Return the [x, y] coordinate for the center point of the cell that contains the specified text.  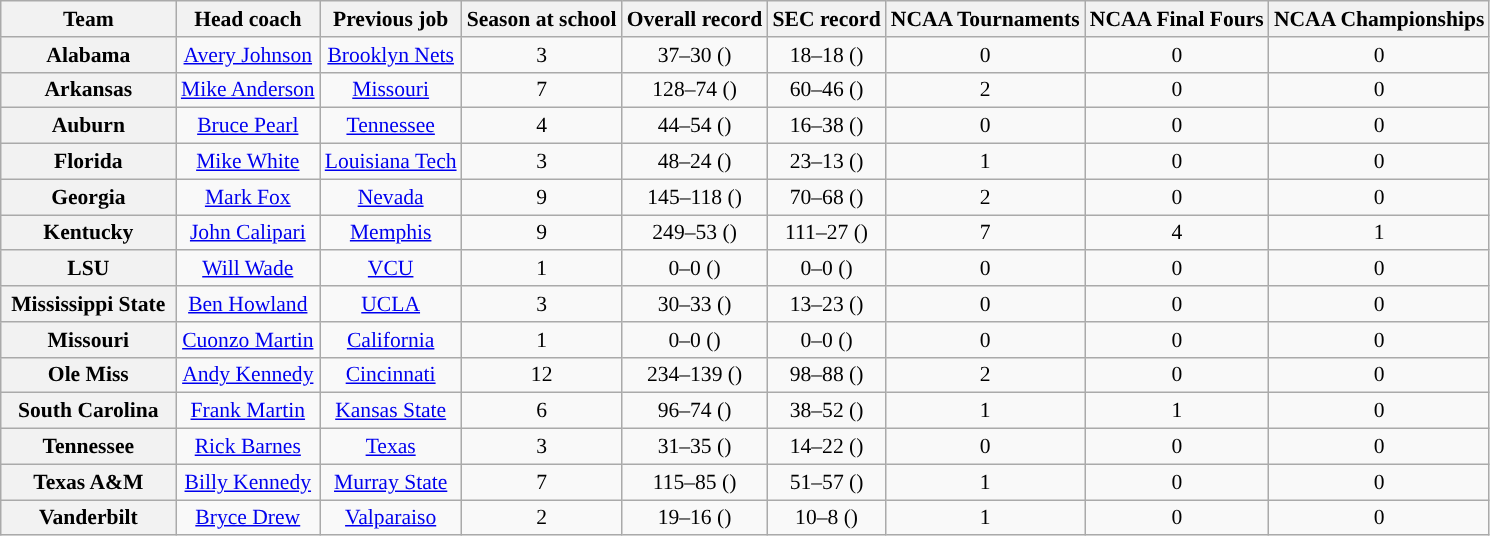
Bruce Pearl [248, 126]
SEC record [826, 19]
16–38 () [826, 126]
Season at school [542, 19]
Andy Kennedy [248, 375]
Alabama [88, 55]
NCAA Championships [1380, 19]
51–57 () [826, 482]
Mississippi State [88, 304]
Overall record [695, 19]
Frank Martin [248, 411]
California [391, 340]
Brooklyn Nets [391, 55]
Murray State [391, 482]
98–88 () [826, 375]
111–27 () [826, 233]
Valparaiso [391, 518]
Cincinnati [391, 375]
Mark Fox [248, 197]
Previous job [391, 19]
115–85 () [695, 482]
6 [542, 411]
Auburn [88, 126]
Arkansas [88, 90]
Texas [391, 447]
NCAA Final Fours [1177, 19]
10–8 () [826, 518]
37–30 () [695, 55]
128–74 () [695, 90]
234–139 () [695, 375]
23–13 () [826, 162]
UCLA [391, 304]
38–52 () [826, 411]
249–53 () [695, 233]
Mike White [248, 162]
Ole Miss [88, 375]
48–24 () [695, 162]
Florida [88, 162]
Cuonzo Martin [248, 340]
Georgia [88, 197]
John Calipari [248, 233]
Louisiana Tech [391, 162]
30–33 () [695, 304]
VCU [391, 269]
19–16 () [695, 518]
Memphis [391, 233]
12 [542, 375]
Billy Kennedy [248, 482]
Ben Howland [248, 304]
Rick Barnes [248, 447]
Kansas State [391, 411]
Team [88, 19]
31–35 () [695, 447]
Mike Anderson [248, 90]
18–18 () [826, 55]
Bryce Drew [248, 518]
Kentucky [88, 233]
Will Wade [248, 269]
Nevada [391, 197]
96–74 () [695, 411]
145–118 () [695, 197]
NCAA Tournaments [986, 19]
Texas A&M [88, 482]
13–23 () [826, 304]
60–46 () [826, 90]
14–22 () [826, 447]
Avery Johnson [248, 55]
Vanderbilt [88, 518]
70–68 () [826, 197]
South Carolina [88, 411]
LSU [88, 269]
44–54 () [695, 126]
Head coach [248, 19]
